Find where the given text appears and provide that cell's center as [X, Y] coordinate. 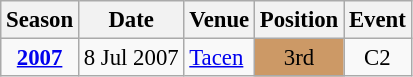
Position [300, 20]
Tacen [220, 58]
C2 [378, 58]
Event [378, 20]
Season [40, 20]
Venue [220, 20]
2007 [40, 58]
3rd [300, 58]
Date [131, 20]
8 Jul 2007 [131, 58]
